Pinpoint the cell where the given text exists, returning its [x, y] midpoint coordinate. 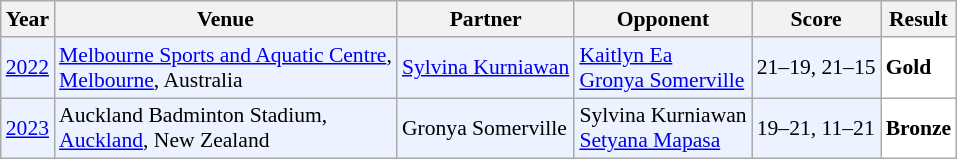
19–21, 11–21 [816, 128]
Melbourne Sports and Aquatic Centre,Melbourne, Australia [226, 68]
Gronya Somerville [486, 128]
Score [816, 19]
Result [919, 19]
2022 [28, 68]
Partner [486, 19]
Gold [919, 68]
Opponent [662, 19]
Venue [226, 19]
Auckland Badminton Stadium,Auckland, New Zealand [226, 128]
Sylvina Kurniawan Setyana Mapasa [662, 128]
21–19, 21–15 [816, 68]
Sylvina Kurniawan [486, 68]
Year [28, 19]
2023 [28, 128]
Bronze [919, 128]
Kaitlyn Ea Gronya Somerville [662, 68]
